Scan for the cell matching the given text and deliver its (X, Y) coordinate at center. 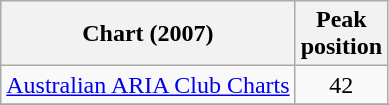
42 (341, 85)
Peakposition (341, 34)
Australian ARIA Club Charts (148, 85)
Chart (2007) (148, 34)
